From the cell containing the given text, extract its center point as [X, Y] coordinate. 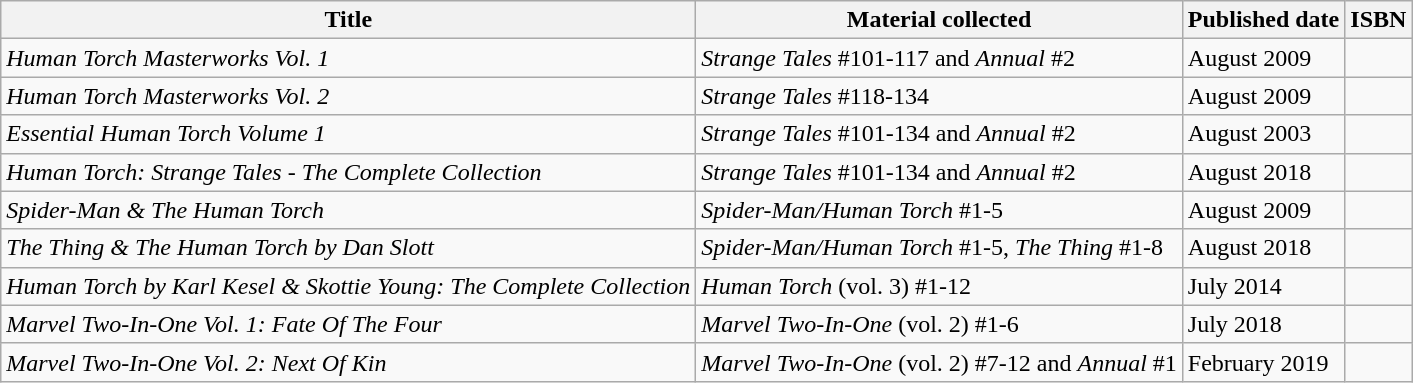
Human Torch Masterworks Vol. 1 [348, 58]
Human Torch Masterworks Vol. 2 [348, 96]
Spider-Man & The Human Torch [348, 210]
Marvel Two-In-One (vol. 2) #7-12 and Annual #1 [940, 362]
Spider-Man/Human Torch #1-5 [940, 210]
Human Torch (vol. 3) #1-12 [940, 286]
Published date [1263, 20]
Material collected [940, 20]
ISBN [1378, 20]
Title [348, 20]
Strange Tales #101-117 and Annual #2 [940, 58]
Spider-Man/Human Torch #1-5, The Thing #1-8 [940, 248]
Human Torch: Strange Tales - The Complete Collection [348, 172]
July 2014 [1263, 286]
Marvel Two-In-One (vol. 2) #1-6 [940, 324]
July 2018 [1263, 324]
Essential Human Torch Volume 1 [348, 134]
February 2019 [1263, 362]
August 2003 [1263, 134]
Marvel Two-In-One Vol. 2: Next Of Kin [348, 362]
The Thing & The Human Torch by Dan Slott [348, 248]
Strange Tales #118-134 [940, 96]
Marvel Two-In-One Vol. 1: Fate Of The Four [348, 324]
Human Torch by Karl Kesel & Skottie Young: The Complete Collection [348, 286]
